Locate the cell with the specified text and output its (X, Y) center coordinate. 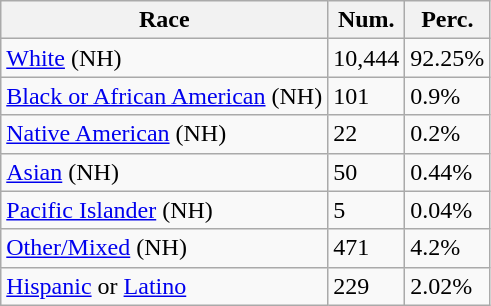
10,444 (366, 58)
101 (366, 96)
Other/Mixed (NH) (164, 248)
4.2% (448, 248)
Pacific Islander (NH) (164, 210)
Asian (NH) (164, 172)
0.9% (448, 96)
Perc. (448, 20)
Num. (366, 20)
92.25% (448, 58)
229 (366, 286)
5 (366, 210)
0.04% (448, 210)
Hispanic or Latino (164, 286)
2.02% (448, 286)
50 (366, 172)
Race (164, 20)
0.44% (448, 172)
471 (366, 248)
Native American (NH) (164, 134)
22 (366, 134)
Black or African American (NH) (164, 96)
White (NH) (164, 58)
0.2% (448, 134)
